Return the (X, Y) coordinate for the center point of the cell that contains the specified text.  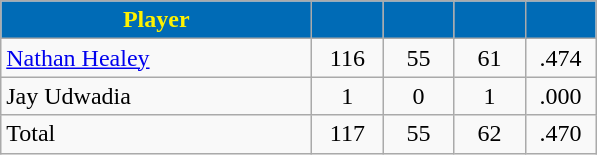
Jay Udwadia (156, 96)
62 (490, 134)
0 (418, 96)
117 (348, 134)
.000 (560, 96)
61 (490, 58)
Player (156, 20)
116 (348, 58)
Total (156, 134)
.470 (560, 134)
.474 (560, 58)
Nathan Healey (156, 58)
